Provide the (x, y) coordinate of the cell's center where the given text is located.  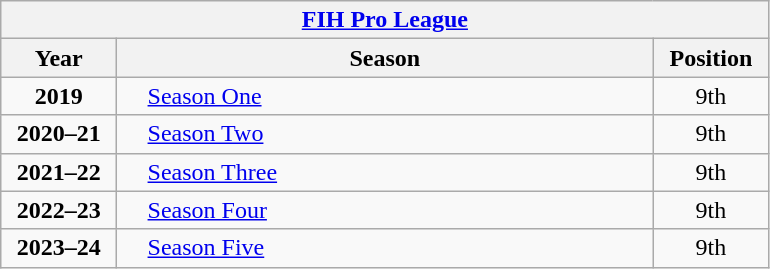
2019 (59, 96)
Season Four (385, 210)
Position (711, 58)
2023–24 (59, 248)
2020–21 (59, 134)
Season Two (385, 134)
Season Five (385, 248)
2021–22 (59, 172)
Season Three (385, 172)
Year (59, 58)
FIH Pro League (385, 20)
Season One (385, 96)
Season (385, 58)
2022–23 (59, 210)
